Extract the [x, y] coordinate from the center of the cell holding the provided text.  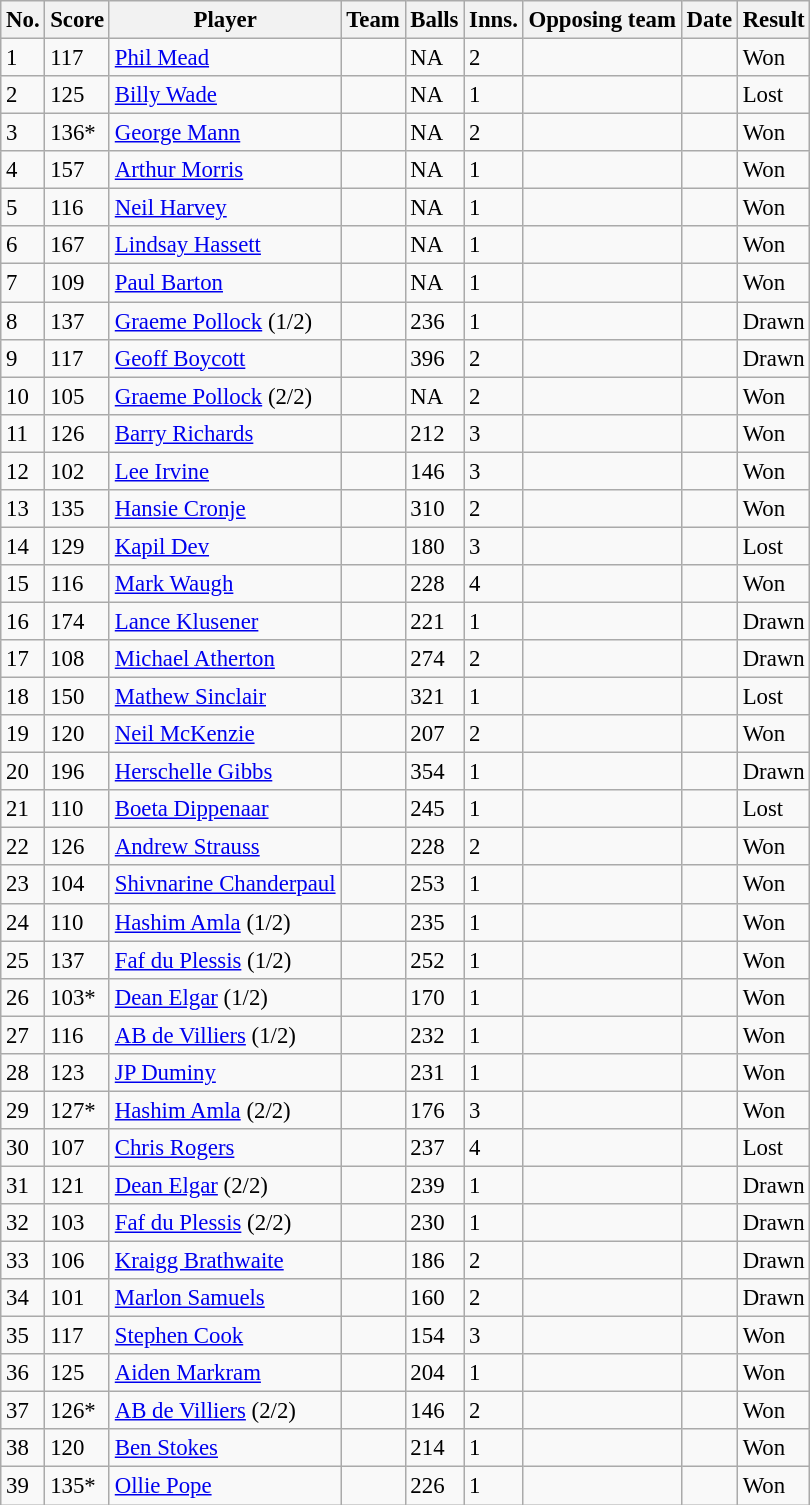
121 [78, 1185]
107 [78, 1148]
15 [23, 584]
253 [434, 885]
Kapil Dev [224, 546]
232 [434, 1035]
186 [434, 1261]
39 [23, 1486]
Lindsay Hassett [224, 245]
212 [434, 433]
16 [23, 621]
Player [224, 20]
14 [23, 546]
235 [434, 922]
Shivnarine Chanderpaul [224, 885]
136* [78, 133]
Dean Elgar (2/2) [224, 1185]
167 [78, 245]
174 [78, 621]
Faf du Plessis (1/2) [224, 960]
Faf du Plessis (2/2) [224, 1223]
20 [23, 772]
Stephen Cook [224, 1336]
Ollie Pope [224, 1486]
29 [23, 1110]
150 [78, 697]
Graeme Pollock (2/2) [224, 396]
24 [23, 922]
8 [23, 321]
23 [23, 885]
123 [78, 1073]
245 [434, 809]
32 [23, 1223]
226 [434, 1486]
Chris Rogers [224, 1148]
Herschelle Gibbs [224, 772]
239 [434, 1185]
5 [23, 208]
Arthur Morris [224, 170]
396 [434, 358]
101 [78, 1298]
Michael Atherton [224, 659]
6 [23, 245]
26 [23, 997]
Opposing team [602, 20]
Mark Waugh [224, 584]
176 [434, 1110]
Graeme Pollock (1/2) [224, 321]
JP Duminy [224, 1073]
207 [434, 734]
180 [434, 546]
Hashim Amla (1/2) [224, 922]
Hashim Amla (2/2) [224, 1110]
135 [78, 509]
196 [78, 772]
230 [434, 1223]
George Mann [224, 133]
Balls [434, 20]
27 [23, 1035]
Boeta Dippenaar [224, 809]
103* [78, 997]
Team [373, 20]
Marlon Samuels [224, 1298]
274 [434, 659]
31 [23, 1185]
Geoff Boycott [224, 358]
221 [434, 621]
102 [78, 471]
154 [434, 1336]
105 [78, 396]
104 [78, 885]
30 [23, 1148]
21 [23, 809]
No. [23, 20]
18 [23, 697]
9 [23, 358]
28 [23, 1073]
Lee Irvine [224, 471]
Mathew Sinclair [224, 697]
Date [709, 20]
126* [78, 1411]
19 [23, 734]
252 [434, 960]
236 [434, 321]
34 [23, 1298]
129 [78, 546]
231 [434, 1073]
Paul Barton [224, 283]
310 [434, 509]
204 [434, 1373]
Score [78, 20]
106 [78, 1261]
Phil Mead [224, 58]
Billy Wade [224, 95]
22 [23, 847]
Lance Klusener [224, 621]
108 [78, 659]
Hansie Cronje [224, 509]
25 [23, 960]
135* [78, 1486]
Inns. [494, 20]
13 [23, 509]
Barry Richards [224, 433]
Ben Stokes [224, 1449]
157 [78, 170]
354 [434, 772]
7 [23, 283]
AB de Villiers (2/2) [224, 1411]
214 [434, 1449]
Neil McKenzie [224, 734]
11 [23, 433]
Kraigg Brathwaite [224, 1261]
37 [23, 1411]
10 [23, 396]
103 [78, 1223]
237 [434, 1148]
17 [23, 659]
Dean Elgar (1/2) [224, 997]
12 [23, 471]
Neil Harvey [224, 208]
38 [23, 1449]
33 [23, 1261]
AB de Villiers (1/2) [224, 1035]
Aiden Markram [224, 1373]
321 [434, 697]
Result [774, 20]
127* [78, 1110]
109 [78, 283]
36 [23, 1373]
35 [23, 1336]
170 [434, 997]
Andrew Strauss [224, 847]
160 [434, 1298]
